Provide the [X, Y] coordinate of the cell's center where the given text is located.  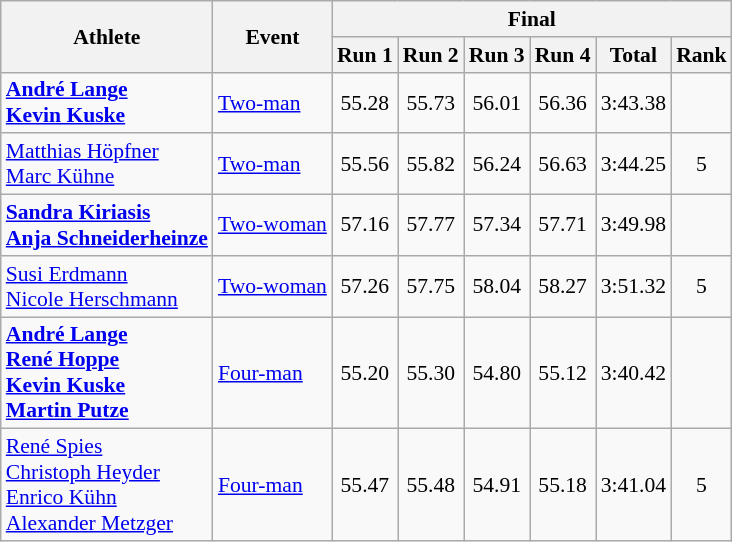
58.27 [563, 286]
Run 3 [497, 55]
René SpiesChristoph HeyderEnrico KühnAlexander Metzger [107, 485]
55.12 [563, 373]
54.91 [497, 485]
Susi ErdmannNicole Herschmann [107, 286]
Total [634, 55]
57.34 [497, 226]
55.18 [563, 485]
Run 4 [563, 55]
54.80 [497, 373]
Final [532, 19]
Athlete [107, 36]
57.77 [431, 226]
3:44.25 [634, 164]
3:40.42 [634, 373]
55.20 [365, 373]
56.63 [563, 164]
3:51.32 [634, 286]
3:43.38 [634, 102]
57.71 [563, 226]
55.73 [431, 102]
57.75 [431, 286]
56.01 [497, 102]
Matthias HöpfnerMarc Kühne [107, 164]
55.28 [365, 102]
André LangeKevin Kuske [107, 102]
57.16 [365, 226]
55.56 [365, 164]
Run 1 [365, 55]
55.82 [431, 164]
Sandra KiriasisAnja Schneiderheinze [107, 226]
58.04 [497, 286]
Event [272, 36]
56.24 [497, 164]
55.30 [431, 373]
Run 2 [431, 55]
3:49.98 [634, 226]
André LangeRené HoppeKevin KuskeMartin Putze [107, 373]
Rank [702, 55]
3:41.04 [634, 485]
56.36 [563, 102]
55.48 [431, 485]
55.47 [365, 485]
57.26 [365, 286]
